Return the [x, y] coordinate for the center point of the cell that contains the specified text.  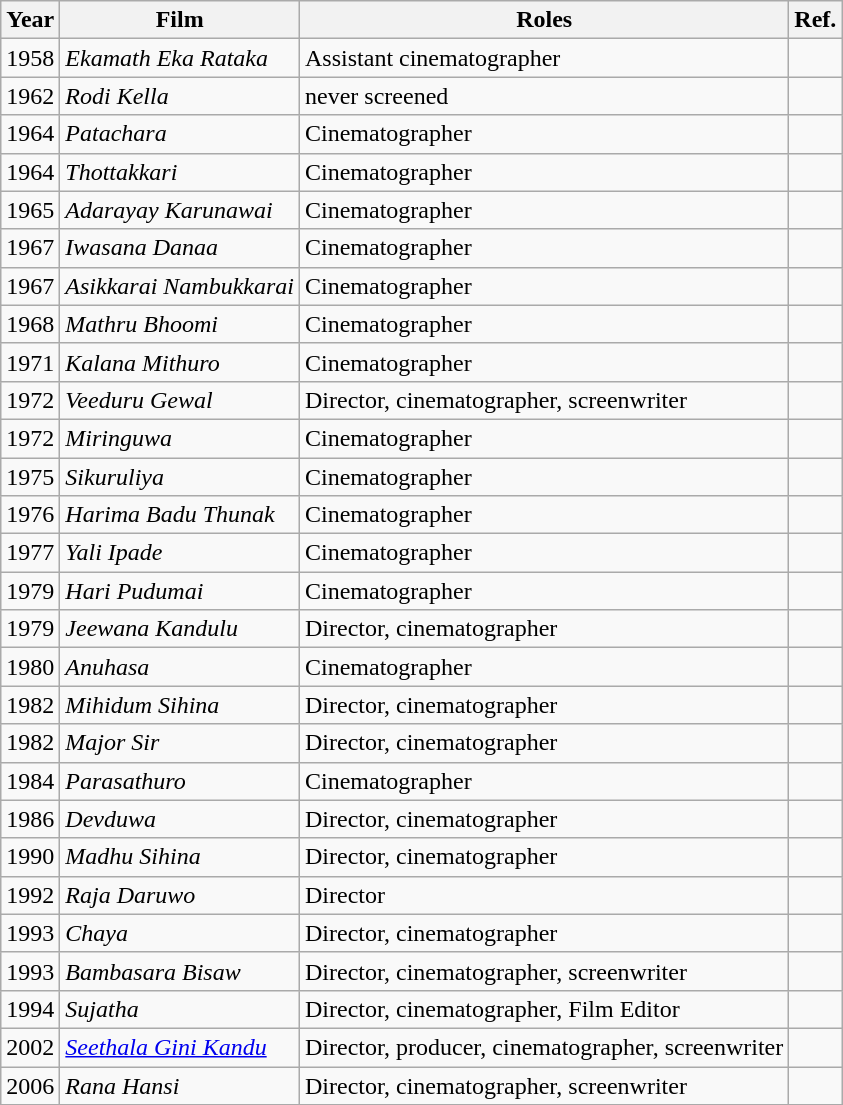
Adarayay Karunawai [180, 210]
Mathru Bhoomi [180, 324]
Chaya [180, 933]
1980 [30, 667]
Sujatha [180, 1009]
Director, cinematographer, Film Editor [544, 1009]
Iwasana Danaa [180, 248]
Raja Daruwo [180, 895]
1962 [30, 96]
Rana Hansi [180, 1085]
Miringuwa [180, 438]
2006 [30, 1085]
1992 [30, 895]
Year [30, 20]
Veeduru Gewal [180, 400]
Roles [544, 20]
Seethala Gini Kandu [180, 1047]
Director [544, 895]
1965 [30, 210]
Ekamath Eka Rataka [180, 58]
1968 [30, 324]
1977 [30, 553]
1994 [30, 1009]
Jeewana Kandulu [180, 629]
Ref. [816, 20]
Asikkarai Nambukkarai [180, 286]
Devduwa [180, 819]
1971 [30, 362]
Madhu Sihina [180, 857]
Yali Ipade [180, 553]
never screened [544, 96]
1984 [30, 781]
Thottakkari [180, 172]
2002 [30, 1047]
Harima Badu Thunak [180, 515]
1975 [30, 477]
Kalana Mithuro [180, 362]
Film [180, 20]
Director, producer, cinematographer, screenwriter [544, 1047]
Patachara [180, 134]
Hari Pudumai [180, 591]
Mihidum Sihina [180, 705]
1990 [30, 857]
1986 [30, 819]
1976 [30, 515]
Rodi Kella [180, 96]
Anuhasa [180, 667]
1958 [30, 58]
Parasathuro [180, 781]
Sikuruliya [180, 477]
Bambasara Bisaw [180, 971]
Major Sir [180, 743]
Assistant cinematographer [544, 58]
